Pinpoint the cell where the given text exists, returning its (x, y) midpoint coordinate. 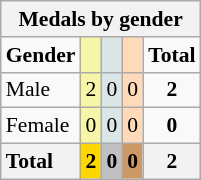
Medals by gender (101, 19)
Gender (41, 55)
Male (41, 90)
Female (41, 126)
